Return [X, Y] of the center of cell containing provided text 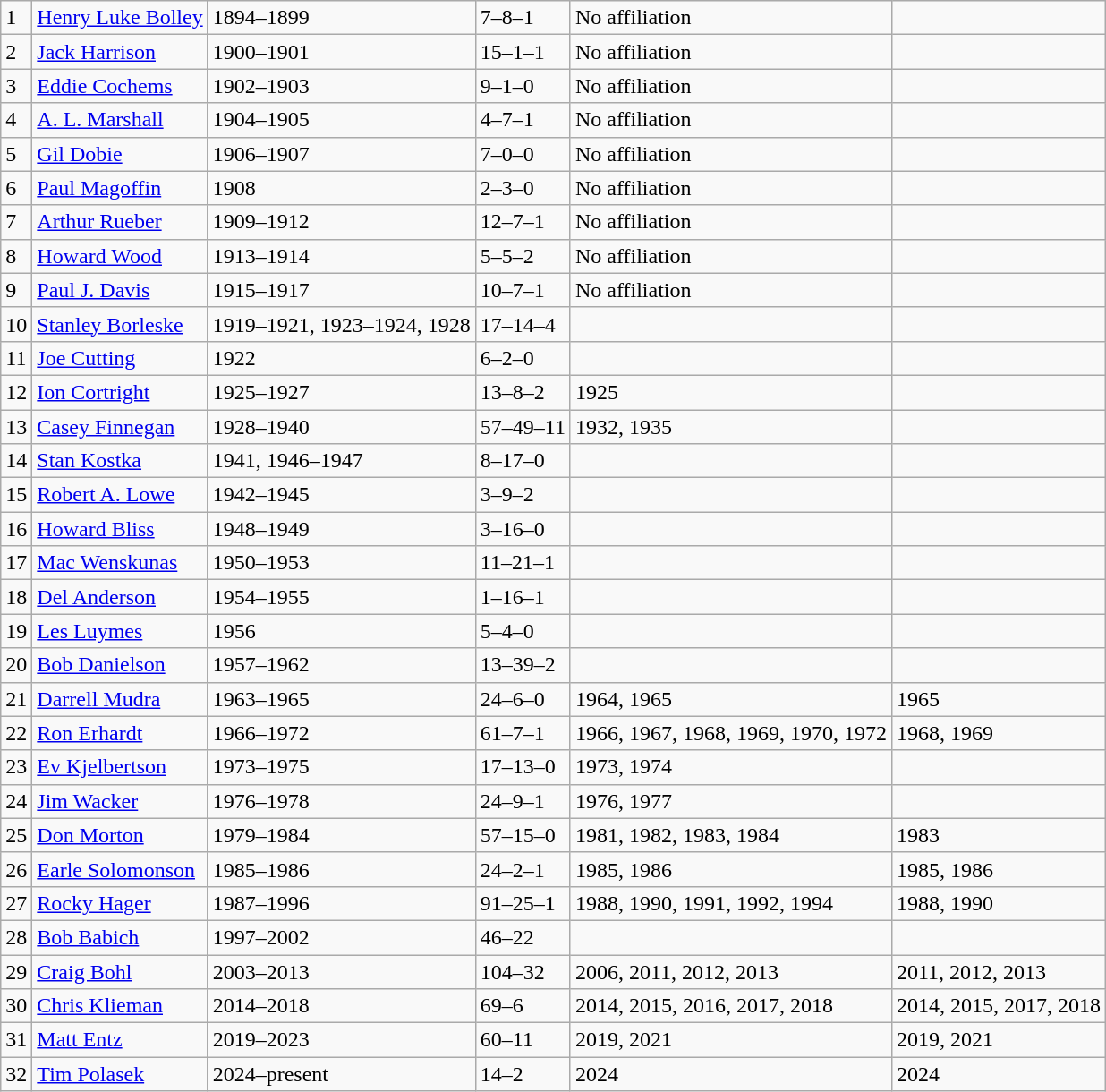
15 [16, 495]
Paul J. Davis [120, 290]
29 [16, 971]
Arthur Rueber [120, 222]
Stanley Borleske [120, 324]
1954–1955 [342, 597]
23 [16, 767]
6–2–0 [523, 358]
9 [16, 290]
Henry Luke Bolley [120, 18]
17–13–0 [523, 767]
11–21–1 [523, 563]
2014–2018 [342, 1006]
1976–1978 [342, 801]
7 [16, 222]
1964, 1965 [730, 699]
22 [16, 733]
61–7–1 [523, 733]
Howard Wood [120, 256]
31 [16, 1040]
1976, 1977 [730, 801]
7–0–0 [523, 154]
1957–1962 [342, 665]
26 [16, 869]
Jim Wacker [120, 801]
13–39–2 [523, 665]
25 [16, 835]
1913–1914 [342, 256]
30 [16, 1006]
17–14–4 [523, 324]
1956 [342, 631]
57–49–11 [523, 427]
2019–2023 [342, 1040]
18 [16, 597]
1900–1901 [342, 52]
Paul Magoffin [120, 188]
Ron Erhardt [120, 733]
Mac Wenskunas [120, 563]
24–9–1 [523, 801]
2003–2013 [342, 971]
20 [16, 665]
1997–2002 [342, 937]
1909–1912 [342, 222]
Matt Entz [120, 1040]
2 [16, 52]
60–11 [523, 1040]
1–16–1 [523, 597]
Chris Klieman [120, 1006]
3 [16, 86]
1904–1905 [342, 120]
1925–1927 [342, 392]
15–1–1 [523, 52]
Jack Harrison [120, 52]
Tim Polasek [120, 1074]
1979–1984 [342, 835]
1928–1940 [342, 427]
1965 [999, 699]
6 [16, 188]
1966–1972 [342, 733]
13 [16, 427]
1922 [342, 358]
1942–1945 [342, 495]
1988, 1990 [999, 903]
27 [16, 903]
21 [16, 699]
5–4–0 [523, 631]
Howard Bliss [120, 529]
1915–1917 [342, 290]
A. L. Marshall [120, 120]
2006, 2011, 2012, 2013 [730, 971]
1932, 1935 [730, 427]
Les Luymes [120, 631]
3–9–2 [523, 495]
5–5–2 [523, 256]
12 [16, 392]
1973–1975 [342, 767]
2–3–0 [523, 188]
1925 [730, 392]
2024–present [342, 1074]
1 [16, 18]
32 [16, 1074]
1973, 1974 [730, 767]
1968, 1969 [999, 733]
Robert A. Lowe [120, 495]
Craig Bohl [120, 971]
17 [16, 563]
10–7–1 [523, 290]
8 [16, 256]
Del Anderson [120, 597]
1981, 1982, 1983, 1984 [730, 835]
Casey Finnegan [120, 427]
69–6 [523, 1006]
7–8–1 [523, 18]
Ion Cortright [120, 392]
104–32 [523, 971]
24–2–1 [523, 869]
1950–1953 [342, 563]
4–7–1 [523, 120]
24–6–0 [523, 699]
Don Morton [120, 835]
Rocky Hager [120, 903]
Eddie Cochems [120, 86]
11 [16, 358]
57–15–0 [523, 835]
19 [16, 631]
24 [16, 801]
Bob Babich [120, 937]
5 [16, 154]
1966, 1967, 1968, 1969, 1970, 1972 [730, 733]
12–7–1 [523, 222]
1908 [342, 188]
13–8–2 [523, 392]
1963–1965 [342, 699]
1983 [999, 835]
1902–1903 [342, 86]
9–1–0 [523, 86]
46–22 [523, 937]
1948–1949 [342, 529]
2014, 2015, 2016, 2017, 2018 [730, 1006]
1987–1996 [342, 903]
Earle Solomonson [120, 869]
Ev Kjelbertson [120, 767]
1988, 1990, 1991, 1992, 1994 [730, 903]
14–2 [523, 1074]
Bob Danielson [120, 665]
10 [16, 324]
28 [16, 937]
4 [16, 120]
Gil Dobie [120, 154]
Darrell Mudra [120, 699]
91–25–1 [523, 903]
1985–1986 [342, 869]
1941, 1946–1947 [342, 461]
1894–1899 [342, 18]
8–17–0 [523, 461]
Joe Cutting [120, 358]
1919–1921, 1923–1924, 1928 [342, 324]
2014, 2015, 2017, 2018 [999, 1006]
16 [16, 529]
1906–1907 [342, 154]
Stan Kostka [120, 461]
14 [16, 461]
3–16–0 [523, 529]
2011, 2012, 2013 [999, 971]
